Scan for the cell matching the given text and deliver its (x, y) coordinate at center. 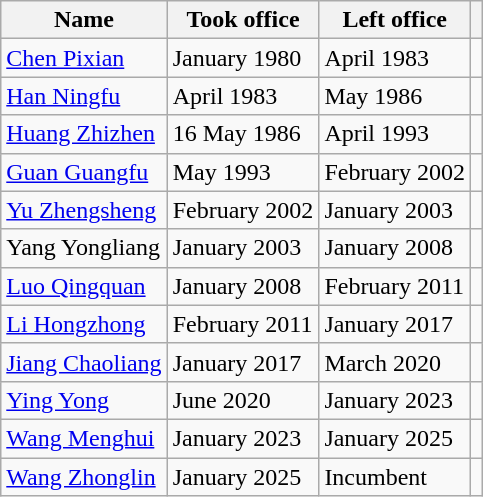
Left office (395, 20)
April 1993 (395, 134)
May 1986 (395, 96)
Chen Pixian (84, 58)
March 2020 (395, 362)
Wang Zhonglin (84, 477)
June 2020 (243, 400)
16 May 1986 (243, 134)
Han Ningfu (84, 96)
Guan Guangfu (84, 172)
Took office (243, 20)
Yu Zhengsheng (84, 210)
Luo Qingquan (84, 286)
Name (84, 20)
Huang Zhizhen (84, 134)
January 1980 (243, 58)
Jiang Chaoliang (84, 362)
Yang Yongliang (84, 248)
Incumbent (395, 477)
Li Hongzhong (84, 324)
May 1993 (243, 172)
Wang Menghui (84, 438)
Ying Yong (84, 400)
